Capture the cell that displays the provided text and extract its (x, y) central coordinate. 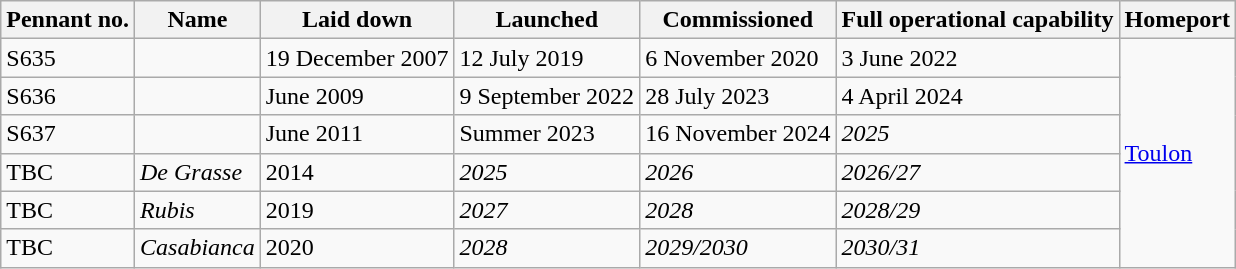
2029/2030 (738, 248)
19 December 2007 (357, 58)
28 July 2023 (738, 96)
2030/31 (978, 248)
2026 (738, 172)
2020 (357, 248)
S635 (68, 58)
June 2009 (357, 96)
3 June 2022 (978, 58)
Name (198, 20)
De Grasse (198, 172)
Rubis (198, 210)
Summer 2023 (547, 134)
9 September 2022 (547, 96)
Laid down (357, 20)
Pennant no. (68, 20)
2026/27 (978, 172)
Full operational capability (978, 20)
S637 (68, 134)
Casabianca (198, 248)
June 2011 (357, 134)
16 November 2024 (738, 134)
2014 (357, 172)
6 November 2020 (738, 58)
12 July 2019 (547, 58)
Commissioned (738, 20)
2019 (357, 210)
S636 (68, 96)
4 April 2024 (978, 96)
Toulon (1177, 153)
Homeport (1177, 20)
2028/29 (978, 210)
2027 (547, 210)
Launched (547, 20)
